Search for the cell housing the specified text and yield its (X, Y) center coordinate. 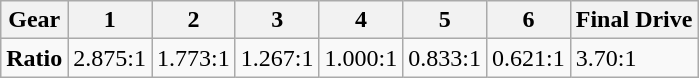
5 (445, 20)
1.773:1 (194, 58)
Gear (34, 20)
4 (361, 20)
6 (529, 20)
3 (277, 20)
0.833:1 (445, 58)
2.875:1 (110, 58)
0.621:1 (529, 58)
1.267:1 (277, 58)
Ratio (34, 58)
1 (110, 20)
1.000:1 (361, 58)
Final Drive (634, 20)
3.70:1 (634, 58)
2 (194, 20)
